Pinpoint the cell where the given text exists, returning its (x, y) midpoint coordinate. 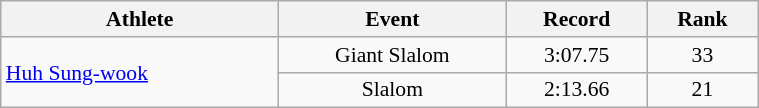
21 (702, 90)
Record (576, 19)
Event (393, 19)
3:07.75 (576, 55)
Rank (702, 19)
Athlete (140, 19)
Slalom (393, 90)
Huh Sung-wook (140, 72)
Giant Slalom (393, 55)
2:13.66 (576, 90)
33 (702, 55)
